Scan for the cell matching the given text and deliver its [x, y] coordinate at center. 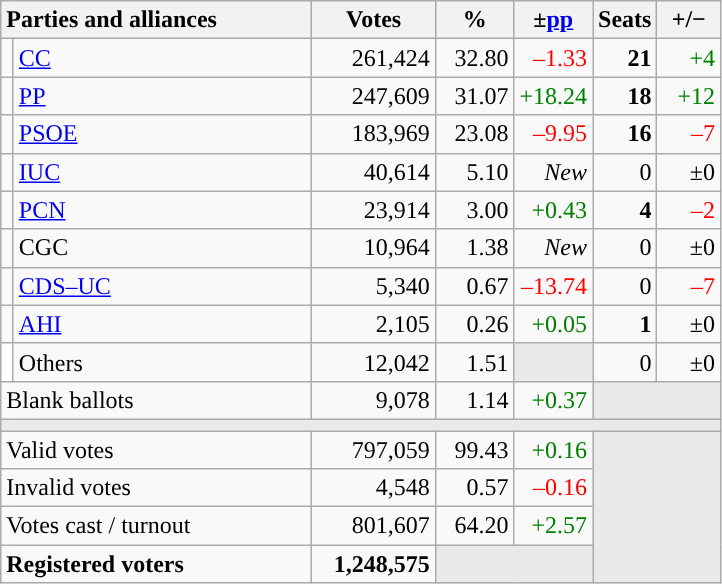
–13.74 [554, 286]
±pp [554, 20]
PCN [162, 210]
40,614 [374, 172]
23,914 [374, 210]
Votes [374, 20]
183,969 [374, 134]
4 [625, 210]
10,964 [374, 248]
31.07 [474, 96]
12,042 [374, 362]
1.38 [474, 248]
2,105 [374, 324]
0.26 [474, 324]
+0.16 [554, 449]
Registered voters [156, 564]
23.08 [474, 134]
–1.33 [554, 58]
18 [625, 96]
247,609 [374, 96]
PSOE [162, 134]
–9.95 [554, 134]
1.14 [474, 400]
797,059 [374, 449]
% [474, 20]
+0.05 [554, 324]
32.80 [474, 58]
1,248,575 [374, 564]
IUC [162, 172]
261,424 [374, 58]
+0.37 [554, 400]
Invalid votes [156, 488]
5.10 [474, 172]
–0.16 [554, 488]
PP [162, 96]
9,078 [374, 400]
+2.57 [554, 526]
Blank ballots [156, 400]
801,607 [374, 526]
+/− [689, 20]
64.20 [474, 526]
CDS–UC [162, 286]
0.57 [474, 488]
Votes cast / turnout [156, 526]
+0.43 [554, 210]
CGC [162, 248]
0.67 [474, 286]
Others [162, 362]
4,548 [374, 488]
16 [625, 134]
1.51 [474, 362]
+18.24 [554, 96]
Seats [625, 20]
3.00 [474, 210]
1 [625, 324]
CC [162, 58]
21 [625, 58]
+12 [689, 96]
+4 [689, 58]
99.43 [474, 449]
Parties and alliances [156, 20]
5,340 [374, 286]
–2 [689, 210]
Valid votes [156, 449]
AHI [162, 324]
